Scan for the cell matching the given text and deliver its (X, Y) coordinate at center. 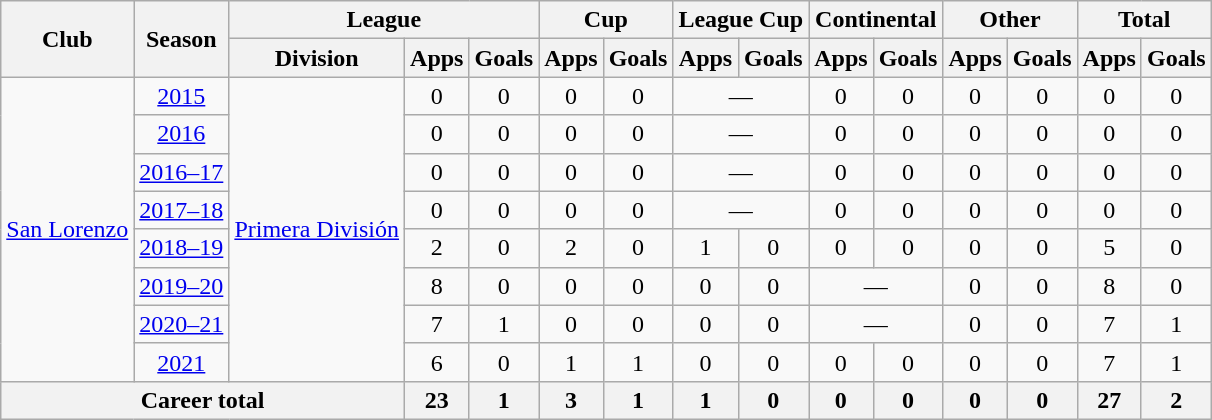
2016–17 (182, 172)
Continental (876, 20)
23 (437, 400)
2017–18 (182, 210)
2021 (182, 362)
6 (437, 362)
Season (182, 39)
27 (1109, 400)
League (384, 20)
Primera División (317, 229)
Division (317, 58)
League Cup (741, 20)
Club (68, 39)
3 (571, 400)
San Lorenzo (68, 229)
Cup (606, 20)
Other (1010, 20)
2016 (182, 134)
5 (1109, 248)
2019–20 (182, 286)
2018–19 (182, 248)
2020–21 (182, 324)
2015 (182, 96)
Career total (203, 400)
Total (1144, 20)
